Identify which cell holds the provided text, then report its [x, y] central coordinate. 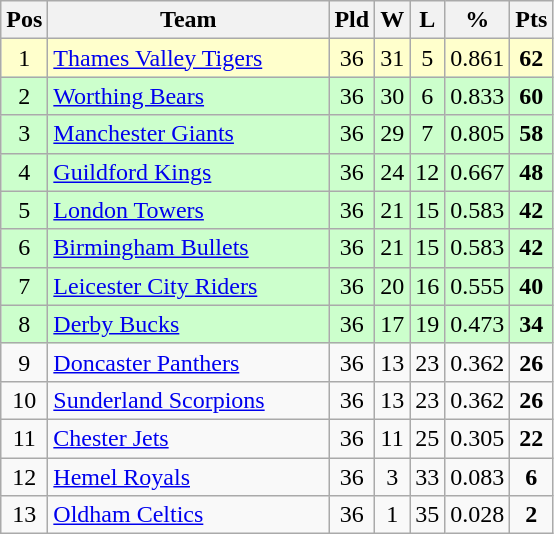
0.473 [478, 324]
0.083 [478, 477]
0.667 [478, 172]
Doncaster Panthers [188, 362]
8 [24, 324]
0.555 [478, 286]
Leicester City Riders [188, 286]
24 [392, 172]
48 [532, 172]
Hemel Royals [188, 477]
Pld [352, 20]
35 [428, 515]
10 [24, 400]
Oldham Celtics [188, 515]
20 [392, 286]
17 [392, 324]
L [428, 20]
29 [392, 134]
34 [532, 324]
31 [392, 58]
% [478, 20]
9 [24, 362]
Pos [24, 20]
Team [188, 20]
0.861 [478, 58]
Sunderland Scorpions [188, 400]
19 [428, 324]
30 [392, 96]
Guildford Kings [188, 172]
60 [532, 96]
0.305 [478, 438]
Manchester Giants [188, 134]
58 [532, 134]
62 [532, 58]
Worthing Bears [188, 96]
0.805 [478, 134]
0.833 [478, 96]
London Towers [188, 210]
Derby Bucks [188, 324]
Chester Jets [188, 438]
0.028 [478, 515]
22 [532, 438]
Birmingham Bullets [188, 248]
Pts [532, 20]
25 [428, 438]
16 [428, 286]
33 [428, 477]
4 [24, 172]
Thames Valley Tigers [188, 58]
W [392, 20]
40 [532, 286]
